Output the [X, Y] coordinate of the center of the cell containing the given text.  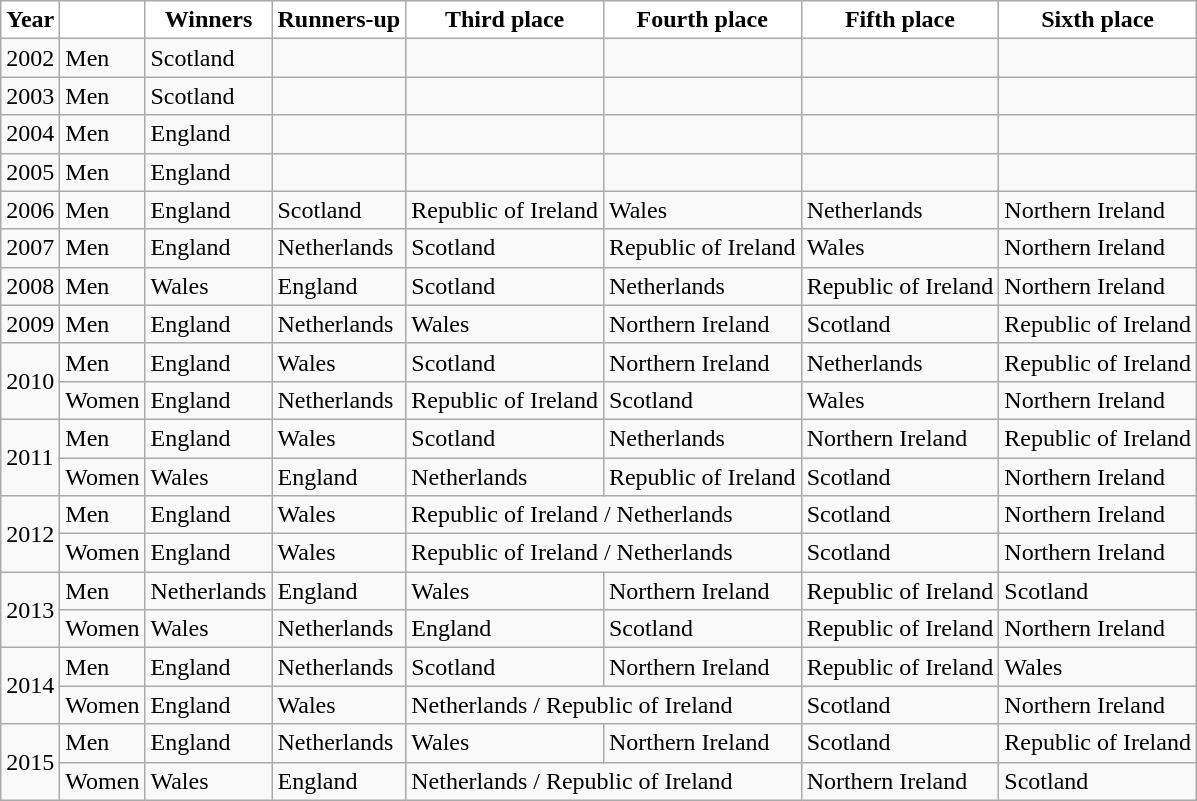
2005 [30, 172]
2007 [30, 248]
Sixth place [1098, 20]
Fourth place [702, 20]
2010 [30, 381]
2002 [30, 58]
Fifth place [900, 20]
2015 [30, 762]
2008 [30, 286]
Third place [505, 20]
2014 [30, 686]
Year [30, 20]
Winners [208, 20]
2013 [30, 610]
2004 [30, 134]
2009 [30, 324]
2012 [30, 534]
2003 [30, 96]
2006 [30, 210]
2011 [30, 457]
Runners-up [339, 20]
